Identify which cell holds the provided text, then report its (X, Y) central coordinate. 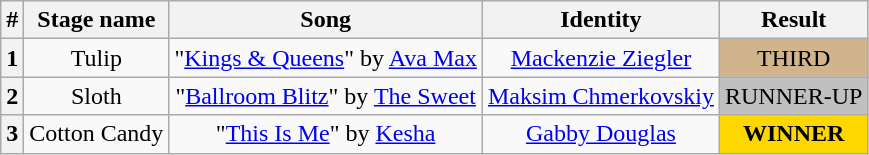
Identity (600, 20)
Cotton Candy (96, 134)
"This Is Me" by Kesha (326, 134)
Gabby Douglas (600, 134)
Song (326, 20)
THIRD (793, 58)
Tulip (96, 58)
2 (12, 96)
RUNNER-UP (793, 96)
Sloth (96, 96)
WINNER (793, 134)
Stage name (96, 20)
"Ballroom Blitz" by The Sweet (326, 96)
Maksim Chmerkovskiy (600, 96)
3 (12, 134)
Mackenzie Ziegler (600, 58)
"Kings & Queens" by Ava Max (326, 58)
# (12, 20)
Result (793, 20)
1 (12, 58)
